Detect which cell encompasses the target text, then output its (X, Y) center coordinate. 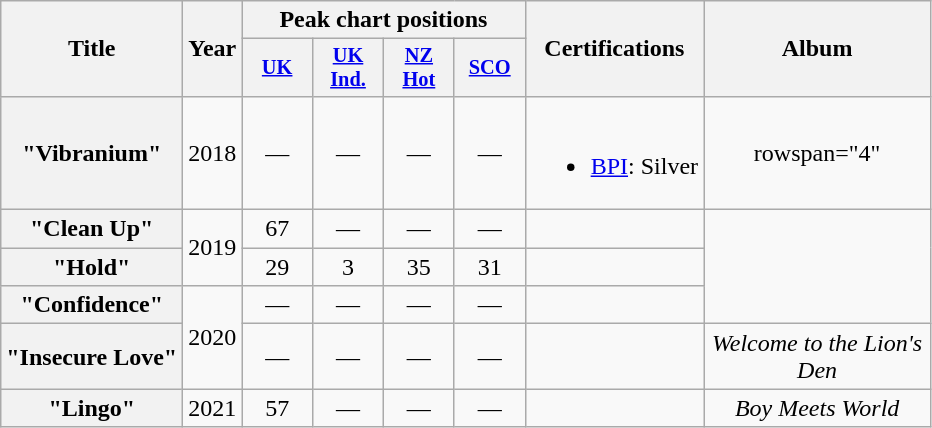
35 (418, 267)
29 (278, 267)
BPI: Silver (614, 152)
Album (818, 49)
3 (348, 267)
67 (278, 229)
Peak chart positions (384, 20)
"Insecure Love" (92, 356)
Welcome to the Lion's Den (818, 356)
NZ Hot (418, 68)
"Lingo" (92, 408)
SCO (490, 68)
2019 (212, 248)
57 (278, 408)
"Confidence" (92, 305)
"Vibranium" (92, 152)
2020 (212, 338)
"Hold" (92, 267)
UK (278, 68)
UKInd. (348, 68)
Boy Meets World (818, 408)
2021 (212, 408)
2018 (212, 152)
rowspan="4" (818, 152)
Certifications (614, 49)
"Clean Up" (92, 229)
31 (490, 267)
Title (92, 49)
Year (212, 49)
